Search for the cell housing the specified text and yield its [x, y] center coordinate. 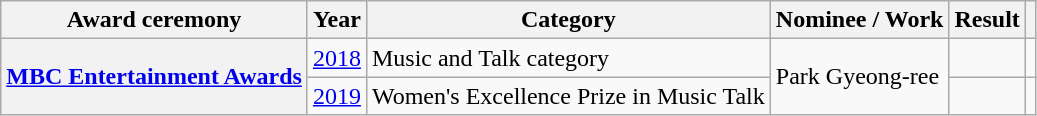
2019 [336, 96]
Year [336, 20]
Nominee / Work [860, 20]
Category [568, 20]
Award ceremony [154, 20]
2018 [336, 58]
Music and Talk category [568, 58]
Women's Excellence Prize in Music Talk [568, 96]
Result [987, 20]
MBC Entertainment Awards [154, 77]
Park Gyeong-ree [860, 77]
